Capture the cell that displays the provided text and extract its [x, y] central coordinate. 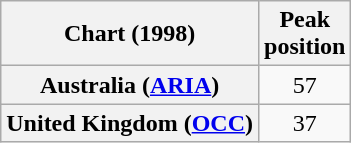
United Kingdom (OCC) [130, 123]
57 [305, 85]
Chart (1998) [130, 34]
37 [305, 123]
Australia (ARIA) [130, 85]
Peakposition [305, 34]
